Return [X, Y] of the center of cell containing provided text 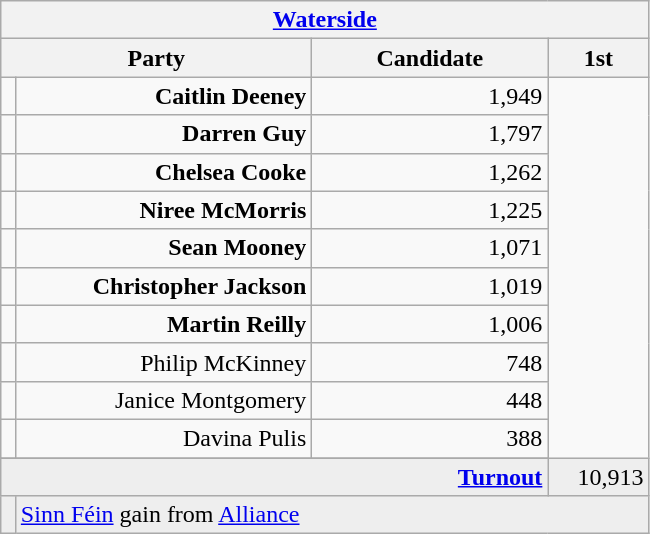
1,262 [430, 172]
Darren Guy [163, 134]
1,019 [430, 286]
1st [598, 58]
Martin Reilly [163, 324]
Party [156, 58]
1,225 [430, 210]
1,949 [430, 96]
Sean Mooney [163, 248]
748 [430, 362]
Philip McKinney [163, 362]
1,797 [430, 134]
10,913 [598, 477]
1,006 [430, 324]
Caitlin Deeney [163, 96]
Waterside [325, 20]
Davina Pulis [163, 438]
448 [430, 400]
388 [430, 438]
Sinn Féin gain from Alliance [332, 515]
Christopher Jackson [163, 286]
Candidate [430, 58]
Niree McMorris [163, 210]
Turnout [274, 477]
Janice Montgomery [163, 400]
Chelsea Cooke [163, 172]
1,071 [430, 248]
